Detect which cell encompasses the target text, then output its [x, y] center coordinate. 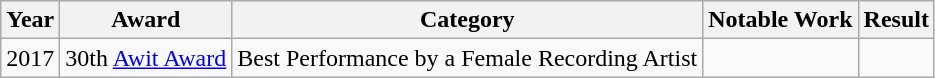
Category [468, 20]
Award [146, 20]
Notable Work [780, 20]
Result [896, 20]
30th Awit Award [146, 58]
2017 [30, 58]
Year [30, 20]
Best Performance by a Female Recording Artist [468, 58]
